Provide the [x, y] coordinate of the cell's center where the given text is located.  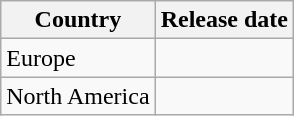
North America [78, 96]
Release date [224, 20]
Europe [78, 58]
Country [78, 20]
